Identify which cell holds the provided text, then report its (x, y) central coordinate. 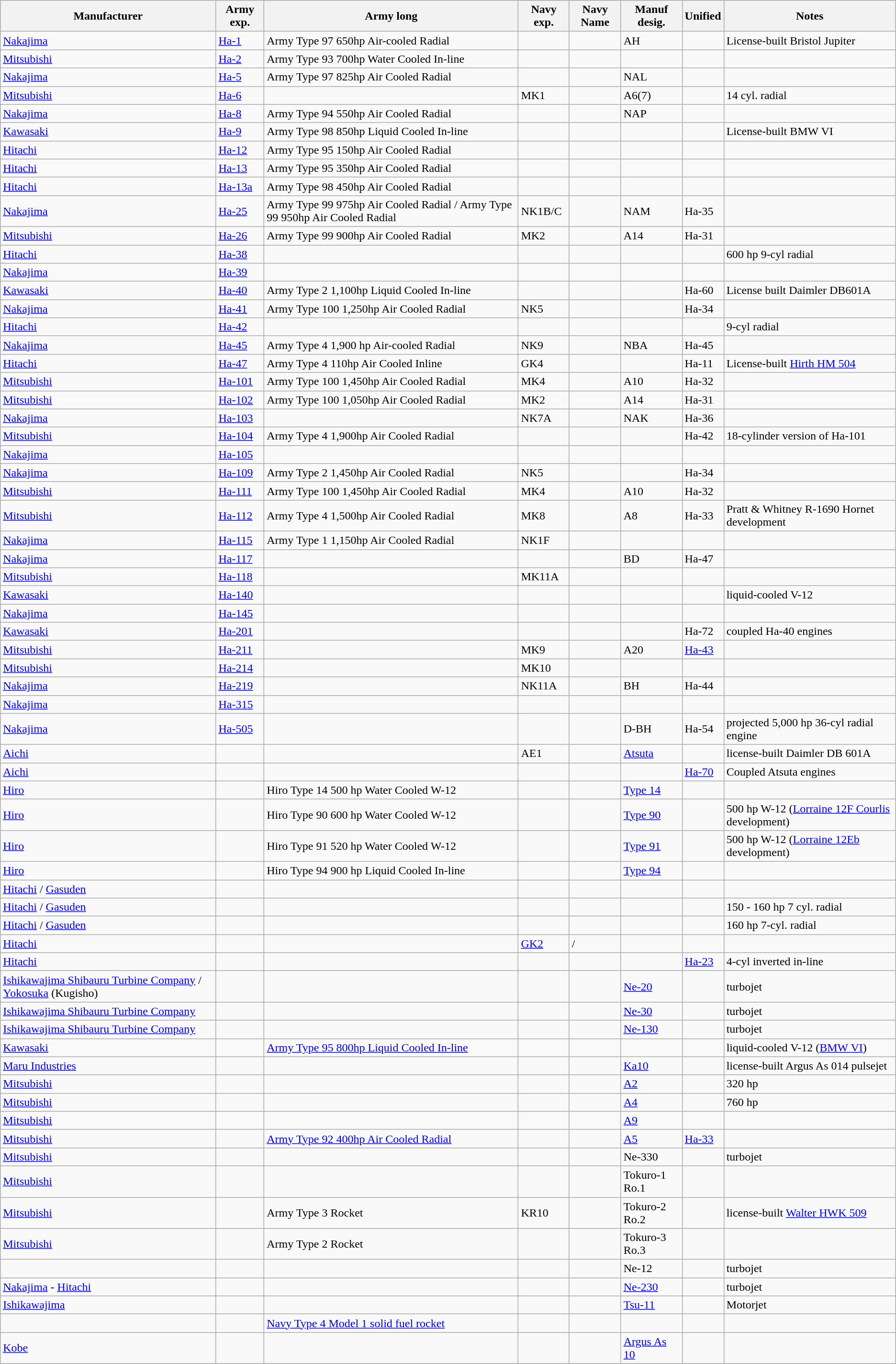
/ (595, 944)
Tokuro-3 Ro.3 (651, 1244)
150 - 160 hp 7 cyl. radial (810, 907)
Ha-505 (240, 729)
Ha-25 (240, 211)
Atsuta (651, 754)
Hiro Type 14 500 hp Water Cooled W-12 (392, 790)
GK2 (544, 944)
14 cyl. radial (810, 95)
Ha-145 (240, 613)
Navy Type 4 Model 1 solid fuel rocket (392, 1323)
Army Type 4 1,900hp Air Cooled Radial (392, 436)
Ha-140 (240, 595)
Army Type 4 1,900 hp Air-cooled Radial (392, 345)
Ha-43 (703, 650)
NK1B/C (544, 211)
Ha-8 (240, 113)
A20 (651, 650)
Ha-118 (240, 577)
Ne-130 (651, 1029)
Ha-2 (240, 59)
Ne-330 (651, 1157)
liquid-cooled V-12 (810, 595)
Ha-36 (703, 418)
NBA (651, 345)
Army Type 100 1,250hp Air Cooled Radial (392, 309)
Ne-30 (651, 1011)
Ne-230 (651, 1287)
Ka10 (651, 1066)
License-built Bristol Jupiter (810, 41)
D-BH (651, 729)
Type 90 (651, 815)
NAK (651, 418)
Army Type 98 450hp Air Cooled Radial (392, 186)
Ha-117 (240, 559)
Maru Industries (108, 1066)
Ha-6 (240, 95)
Tokuro-2 Ro.2 (651, 1212)
Ishikawajima Shibauru Turbine Company / Yokosuka (Kugisho) (108, 986)
A2 (651, 1084)
Type 91 (651, 845)
A8 (651, 515)
GK4 (544, 363)
Ha-9 (240, 132)
Army Type 99 975hp Air Cooled Radial / Army Type 99 950hp Air Cooled Radial (392, 211)
MK1 (544, 95)
MK10 (544, 668)
MK8 (544, 515)
BD (651, 559)
NK9 (544, 345)
320 hp (810, 1084)
Army Type 95 800hp Liquid Cooled In-line (392, 1048)
Ha-12 (240, 150)
Motorjet (810, 1305)
Ha-111 (240, 491)
Type 94 (651, 870)
AE1 (544, 754)
Navy exp. (544, 16)
Hiro Type 94 900 hp Liquid Cooled In-line (392, 870)
Ha-5 (240, 77)
Ha-26 (240, 236)
Ha-214 (240, 668)
Navy Name (595, 16)
Ha-201 (240, 631)
Ha-54 (703, 729)
Hiro Type 90 600 hp Water Cooled W-12 (392, 815)
Type 14 (651, 790)
Hiro Type 91 520 hp Water Cooled W-12 (392, 845)
Ha-112 (240, 515)
Army Type 92 400hp Air Cooled Radial (392, 1139)
NK1F (544, 540)
18-cylinder version of Ha-101 (810, 436)
Army Type 97 650hp Air-cooled Radial (392, 41)
A9 (651, 1120)
500 hp W-12 (Lorraine 12Eb development) (810, 845)
Ha-102 (240, 400)
Ne-20 (651, 986)
Army Type 95 150hp Air Cooled Radial (392, 150)
AH (651, 41)
Ha-115 (240, 540)
Ha-39 (240, 272)
9-cyl radial (810, 327)
Ha-38 (240, 254)
A6(7) (651, 95)
License-built Hirth HM 504 (810, 363)
Ha-40 (240, 291)
KR10 (544, 1212)
Ha-101 (240, 382)
Pratt & Whitney R-1690 Hornet development (810, 515)
License built Daimler DB601A (810, 291)
Ha-11 (703, 363)
Ha-41 (240, 309)
Ha-35 (703, 211)
Army Type 95 350hp Air Cooled Radial (392, 168)
Ne-12 (651, 1269)
Ha-104 (240, 436)
Ha-13a (240, 186)
Army Type 100 1,050hp Air Cooled Radial (392, 400)
Ha-1 (240, 41)
Army Type 4 110hp Air Cooled Inline (392, 363)
Ishikawajima (108, 1305)
4-cyl inverted in-line (810, 962)
Tokuro-1 Ro.1 (651, 1182)
Ha-72 (703, 631)
Kobe (108, 1348)
Ha-103 (240, 418)
Ha-109 (240, 473)
license-built Argus As 014 pulsejet (810, 1066)
Army Type 2 Rocket (392, 1244)
Army long (392, 16)
Ha-105 (240, 454)
Unified (703, 16)
Ha-13 (240, 168)
Ha-219 (240, 686)
Argus As 10 (651, 1348)
Ha-23 (703, 962)
A5 (651, 1139)
License-built BMW VI (810, 132)
Manufacturer (108, 16)
Army Type 2 1,100hp Liquid Cooled In-line (392, 291)
Coupled Atsuta engines (810, 772)
NK11A (544, 686)
projected 5,000 hp 36-cyl radial engine (810, 729)
160 hp 7-cyl. radial (810, 925)
Nakajima - Hitachi (108, 1287)
Notes (810, 16)
Ha-315 (240, 704)
Army Type 94 550hp Air Cooled Radial (392, 113)
Army Type 98 850hp Liquid Cooled In-line (392, 132)
Army Type 2 1,450hp Air Cooled Radial (392, 473)
NAM (651, 211)
500 hp W-12 (Lorraine 12F Courlis development) (810, 815)
Tsu-11 (651, 1305)
MK11A (544, 577)
Army Type 99 900hp Air Cooled Radial (392, 236)
760 hp (810, 1102)
A4 (651, 1102)
license-built Daimler DB 601A (810, 754)
Ha-44 (703, 686)
Army Type 4 1,500hp Air Cooled Radial (392, 515)
Army Type 1 1,150hp Air Cooled Radial (392, 540)
liquid-cooled V-12 (BMW VI) (810, 1048)
Manuf desig. (651, 16)
MK9 (544, 650)
Army exp. (240, 16)
Army Type 93 700hp Water Cooled In-line (392, 59)
Army Type 97 825hp Air Cooled Radial (392, 77)
NAL (651, 77)
Ha-70 (703, 772)
600 hp 9-cyl radial (810, 254)
Army Type 3 Rocket (392, 1212)
NK7A (544, 418)
Ha-211 (240, 650)
coupled Ha-40 engines (810, 631)
Ha-60 (703, 291)
BH (651, 686)
license-built Walter HWK 509 (810, 1212)
NAP (651, 113)
